Provide the [X, Y] coordinate of the cell's center where the given text is located.  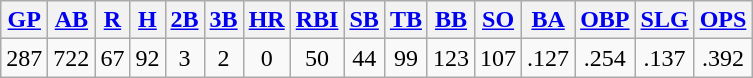
BA [548, 20]
92 [148, 58]
67 [112, 58]
H [148, 20]
99 [406, 58]
2B [184, 20]
.127 [548, 58]
107 [498, 58]
SO [498, 20]
.392 [723, 58]
TB [406, 20]
OBP [605, 20]
3B [224, 20]
287 [24, 58]
123 [450, 58]
RBI [317, 20]
0 [266, 58]
3 [184, 58]
R [112, 20]
722 [72, 58]
44 [364, 58]
BB [450, 20]
50 [317, 58]
SLG [664, 20]
.137 [664, 58]
2 [224, 58]
HR [266, 20]
OPS [723, 20]
AB [72, 20]
GP [24, 20]
SB [364, 20]
.254 [605, 58]
